Determine the (x, y) coordinate at the center of the cell enclosing the given text.  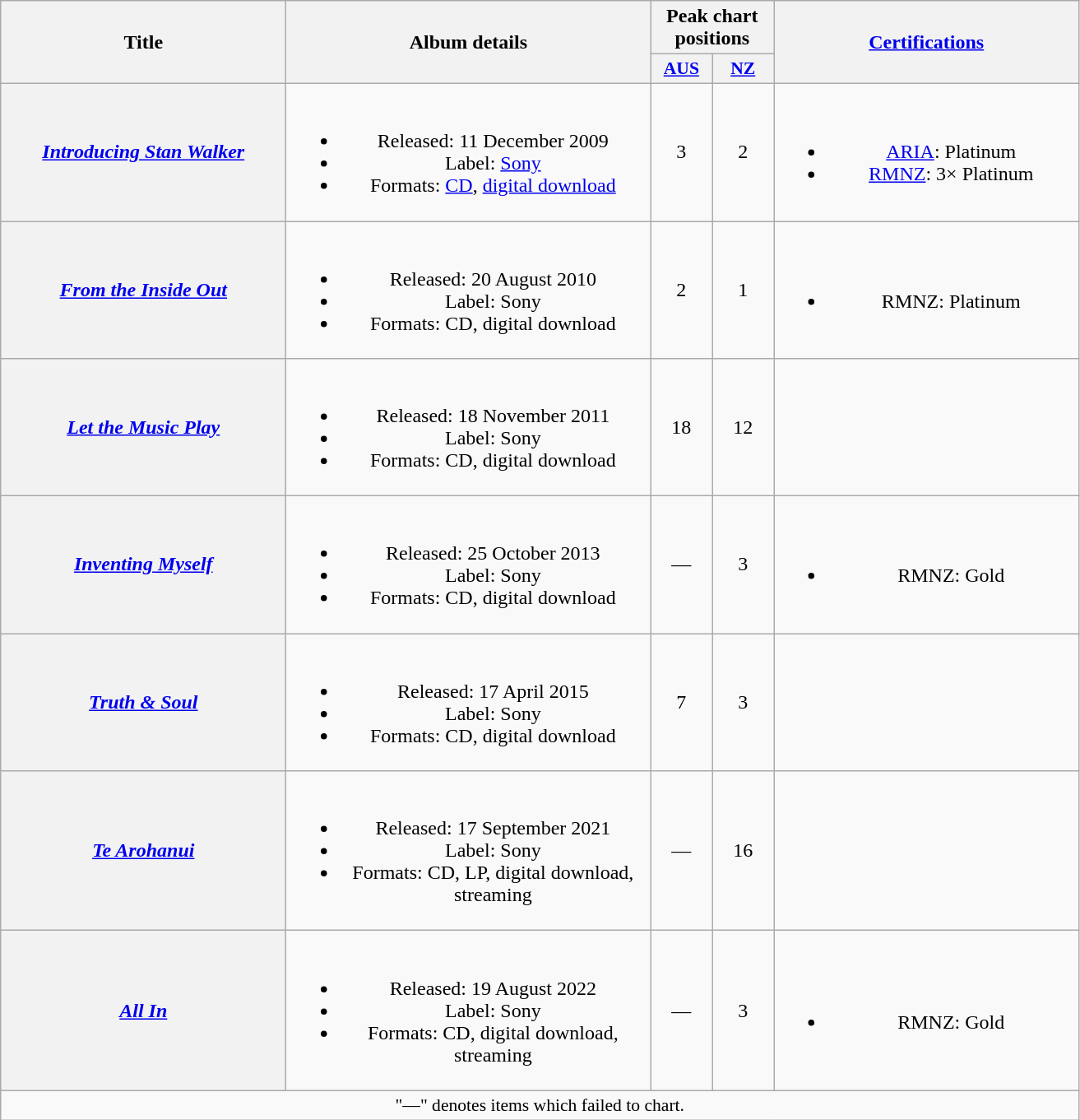
1 (744, 290)
Truth & Soul (143, 703)
12 (744, 428)
All In (143, 1011)
18 (681, 428)
From the Inside Out (143, 290)
Let the Music Play (143, 428)
Released: 17 September 2021Label: SonyFormats: CD, LP, digital download, streaming (469, 851)
Released: 17 April 2015Label: SonyFormats: CD, digital download (469, 703)
Released: 18 November 2011Label: SonyFormats: CD, digital download (469, 428)
Inventing Myself (143, 565)
Album details (469, 43)
RMNZ: Platinum (926, 290)
NZ (744, 69)
Certifications (926, 43)
Peak chart positions (712, 28)
Te Arohanui (143, 851)
Introducing Stan Walker (143, 151)
"—" denotes items which failed to chart. (540, 1105)
Released: 25 October 2013Label: SonyFormats: CD, digital download (469, 565)
Title (143, 43)
Released: 19 August 2022Label: SonyFormats: CD, digital download, streaming (469, 1011)
Released: 20 August 2010Label: SonyFormats: CD, digital download (469, 290)
ARIA: PlatinumRMNZ: 3× Platinum (926, 151)
7 (681, 703)
16 (744, 851)
Released: 11 December 2009Label: SonyFormats: CD, digital download (469, 151)
AUS (681, 69)
